Locate the cell with the specified text and output its (x, y) center coordinate. 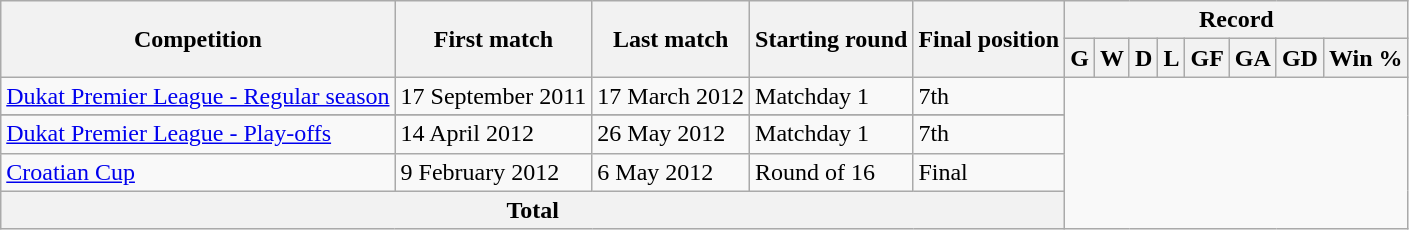
First match (494, 39)
Round of 16 (832, 172)
Dukat Premier League - Regular season (198, 96)
Starting round (832, 39)
Total (533, 210)
Final (989, 172)
D (1143, 58)
Competition (198, 39)
G (1080, 58)
Croatian Cup (198, 172)
Final position (989, 39)
14 April 2012 (494, 134)
Record (1236, 20)
Dukat Premier League - Play-offs (198, 134)
GA (1252, 58)
GD (1300, 58)
6 May 2012 (671, 172)
17 March 2012 (671, 96)
Last match (671, 39)
17 September 2011 (494, 96)
26 May 2012 (671, 134)
GF (1207, 58)
W (1112, 58)
9 February 2012 (494, 172)
L (1172, 58)
Win % (1366, 58)
